Capture the cell that displays the provided text and extract its [x, y] central coordinate. 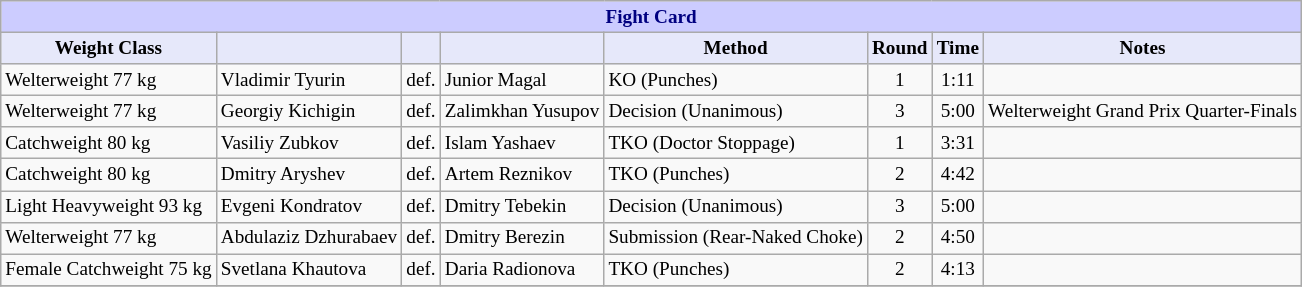
Notes [1143, 48]
Daria Radionova [522, 270]
Welterweight Grand Prix Quarter-Finals [1143, 111]
TKO (Doctor Stoppage) [736, 143]
Zalimkhan Yusupov [522, 111]
4:42 [958, 175]
Abdulaziz Dzhurabaev [309, 238]
Fight Card [652, 17]
Dmitry Tebekin [522, 206]
Junior Magal [522, 80]
Weight Class [108, 48]
Light Heavyweight 93 kg [108, 206]
Artem Reznikov [522, 175]
4:13 [958, 270]
Vladimir Tyurin [309, 80]
Dmitry Aryshev [309, 175]
Evgeni Kondratov [309, 206]
Georgiy Kichigin [309, 111]
Submission (Rear-Naked Choke) [736, 238]
Svetlana Khautova [309, 270]
1:11 [958, 80]
Time [958, 48]
Female Catchweight 75 kg [108, 270]
Round [900, 48]
4:50 [958, 238]
KO (Punches) [736, 80]
Islam Yashaev [522, 143]
Dmitry Berezin [522, 238]
Vasiliy Zubkov [309, 143]
3:31 [958, 143]
Method [736, 48]
